Identify which cell holds the provided text, then report its [x, y] central coordinate. 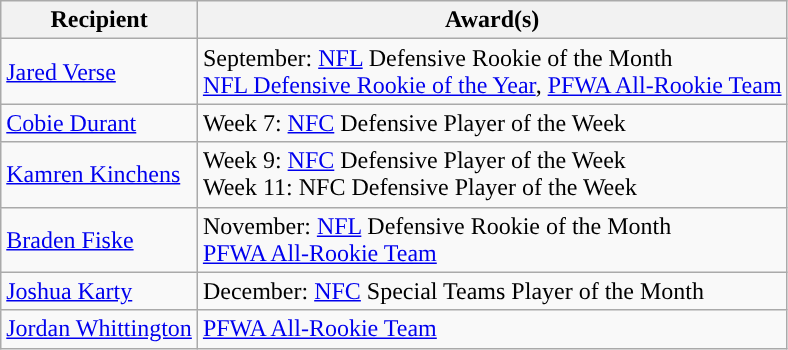
Joshua Karty [100, 291]
Award(s) [492, 20]
Recipient [100, 20]
Week 7: NFC Defensive Player of the Week [492, 123]
Kamren Kinchens [100, 174]
Braden Fiske [100, 240]
Week 9: NFC Defensive Player of the WeekWeek 11: NFC Defensive Player of the Week [492, 174]
Cobie Durant [100, 123]
Jared Verse [100, 72]
September: NFL Defensive Rookie of the MonthNFL Defensive Rookie of the Year, PFWA All-Rookie Team [492, 72]
PFWA All-Rookie Team [492, 329]
November: NFL Defensive Rookie of the MonthPFWA All-Rookie Team [492, 240]
December: NFC Special Teams Player of the Month [492, 291]
Jordan Whittington [100, 329]
